Extract the (x, y) coordinate from the center of the cell holding the provided text.  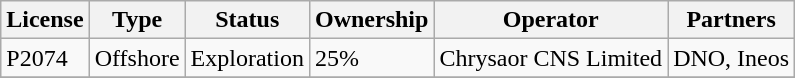
DNO, Ineos (732, 58)
P2074 (45, 58)
Partners (732, 20)
Operator (551, 20)
25% (371, 58)
License (45, 20)
Status (247, 20)
Ownership (371, 20)
Chrysaor CNS Limited (551, 58)
Type (137, 20)
Exploration (247, 58)
Offshore (137, 58)
